Pinpoint the cell where the given text exists, returning its [X, Y] midpoint coordinate. 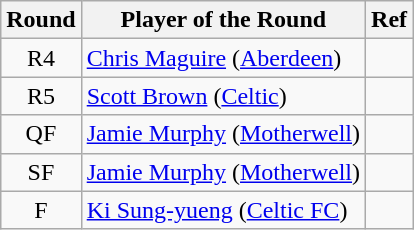
F [41, 210]
Scott Brown (Celtic) [223, 96]
Ki Sung-yueng (Celtic FC) [223, 210]
Player of the Round [223, 20]
R4 [41, 58]
QF [41, 134]
SF [41, 172]
Round [41, 20]
Chris Maguire (Aberdeen) [223, 58]
Ref [390, 20]
R5 [41, 96]
